For the text-containing cell, return its midpoint in (x, y) coordinate format. 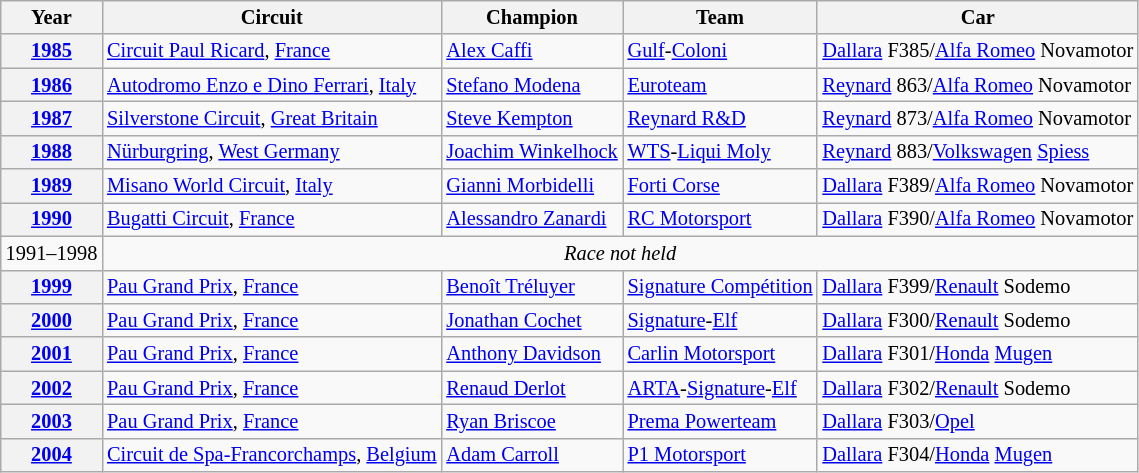
1991–1998 (52, 253)
Champion (532, 17)
Euroteam (720, 85)
Reynard R&D (720, 118)
2004 (52, 455)
Circuit de Spa-Francorchamps, Belgium (272, 455)
Dallara F399/Renault Sodemo (978, 287)
Dallara F389/Alfa Romeo Novamotor (978, 186)
1986 (52, 85)
Ryan Briscoe (532, 421)
Alessandro Zanardi (532, 219)
1985 (52, 51)
Gianni Morbidelli (532, 186)
Nürburgring, West Germany (272, 152)
P1 Motorsport (720, 455)
Reynard 863/Alfa Romeo Novamotor (978, 85)
Circuit (272, 17)
Dallara F390/Alfa Romeo Novamotor (978, 219)
Dallara F303/Opel (978, 421)
Year (52, 17)
Anthony Davidson (532, 354)
Dallara F302/Renault Sodemo (978, 388)
Reynard 883/Volkswagen Spiess (978, 152)
Adam Carroll (532, 455)
Team (720, 17)
Reynard 873/Alfa Romeo Novamotor (978, 118)
Circuit Paul Ricard, France (272, 51)
Steve Kempton (532, 118)
Dallara F300/Renault Sodemo (978, 320)
2002 (52, 388)
2003 (52, 421)
Stefano Modena (532, 85)
Renaud Derlot (532, 388)
ARTA-Signature-Elf (720, 388)
WTS-Liqui Moly (720, 152)
RC Motorsport (720, 219)
Silverstone Circuit, Great Britain (272, 118)
Dallara F304/Honda Mugen (978, 455)
Misano World Circuit, Italy (272, 186)
1989 (52, 186)
Car (978, 17)
Joachim Winkelhock (532, 152)
Carlin Motorsport (720, 354)
1988 (52, 152)
1987 (52, 118)
Signature Compétition (720, 287)
1990 (52, 219)
Autodromo Enzo e Dino Ferrari, Italy (272, 85)
Prema Powerteam (720, 421)
Forti Corse (720, 186)
2000 (52, 320)
Jonathan Cochet (532, 320)
Signature-Elf (720, 320)
Bugatti Circuit, France (272, 219)
Dallara F385/Alfa Romeo Novamotor (978, 51)
Gulf-Coloni (720, 51)
Race not held (620, 253)
Alex Caffi (532, 51)
1999 (52, 287)
Dallara F301/Honda Mugen (978, 354)
Benoît Tréluyer (532, 287)
2001 (52, 354)
